Find where the given text appears and provide that cell's center as [X, Y] coordinate. 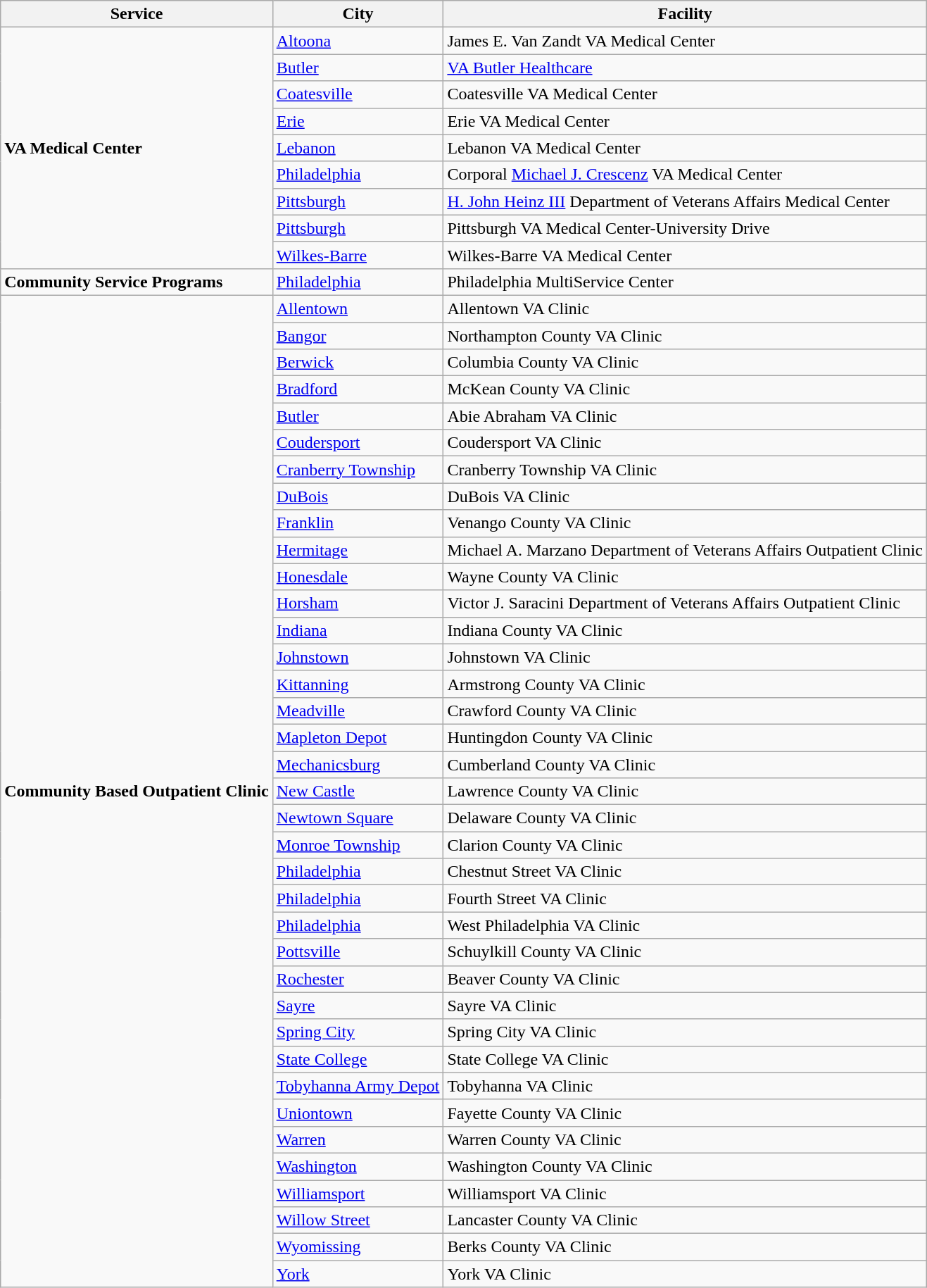
York [358, 1274]
Beaver County VA Clinic [686, 979]
Williamsport [358, 1194]
Washington [358, 1166]
Monroe Township [358, 845]
Altoona [358, 41]
Northampton County VA Clinic [686, 336]
Indiana [358, 630]
Willow Street [358, 1220]
Mechanicsburg [358, 764]
Hermitage [358, 550]
Schuylkill County VA Clinic [686, 952]
Fayette County VA Clinic [686, 1113]
Crawford County VA Clinic [686, 711]
Sayre [358, 1006]
Huntingdon County VA Clinic [686, 737]
Coudersport VA Clinic [686, 443]
Community Based Outpatient Clinic [137, 791]
H. John Heinz III Department of Veterans Affairs Medical Center [686, 201]
Lancaster County VA Clinic [686, 1220]
Venango County VA Clinic [686, 523]
Cumberland County VA Clinic [686, 764]
DuBois VA Clinic [686, 496]
Fourth Street VA Clinic [686, 899]
New Castle [358, 792]
Newtown Square [358, 818]
State College VA Clinic [686, 1059]
Wyomissing [358, 1247]
Coudersport [358, 443]
Spring City [358, 1032]
Michael A. Marzano Department of Veterans Affairs Outpatient Clinic [686, 550]
Wilkes-Barre [358, 255]
Wilkes-Barre VA Medical Center [686, 255]
Kittanning [358, 684]
Honesdale [358, 577]
James E. Van Zandt VA Medical Center [686, 41]
Johnstown VA Clinic [686, 657]
Delaware County VA Clinic [686, 818]
Johnstown [358, 657]
Facility [686, 14]
Allentown [358, 308]
Pittsburgh VA Medical Center-University Drive [686, 228]
Lawrence County VA Clinic [686, 792]
Williamsport VA Clinic [686, 1194]
West Philadelphia VA Clinic [686, 925]
Mapleton Depot [358, 737]
Berks County VA Clinic [686, 1247]
Cranberry Township VA Clinic [686, 470]
Cranberry Township [358, 470]
Tobyhanna VA Clinic [686, 1086]
Bradford [358, 389]
Washington County VA Clinic [686, 1166]
Clarion County VA Clinic [686, 845]
Lebanon VA Medical Center [686, 148]
Lebanon [358, 148]
Service [137, 14]
Warren [358, 1139]
Abie Abraham VA Clinic [686, 416]
Berwick [358, 363]
Community Service Programs [137, 282]
Tobyhanna Army Depot [358, 1086]
Coatesville VA Medical Center [686, 94]
York VA Clinic [686, 1274]
City [358, 14]
Rochester [358, 979]
Franklin [358, 523]
VA Medical Center [137, 148]
Coatesville [358, 94]
McKean County VA Clinic [686, 389]
Victor J. Saracini Department of Veterans Affairs Outpatient Clinic [686, 604]
Philadelphia MultiService Center [686, 282]
Allentown VA Clinic [686, 308]
Spring City VA Clinic [686, 1032]
Indiana County VA Clinic [686, 630]
VA Butler Healthcare [686, 68]
Horsham [358, 604]
Erie VA Medical Center [686, 121]
DuBois [358, 496]
Columbia County VA Clinic [686, 363]
Chestnut Street VA Clinic [686, 872]
Armstrong County VA Clinic [686, 684]
Corporal Michael J. Crescenz VA Medical Center [686, 175]
Pottsville [358, 952]
Sayre VA Clinic [686, 1006]
Uniontown [358, 1113]
Meadville [358, 711]
State College [358, 1059]
Warren County VA Clinic [686, 1139]
Bangor [358, 336]
Wayne County VA Clinic [686, 577]
Erie [358, 121]
